Capture the cell that displays the provided text and extract its [x, y] central coordinate. 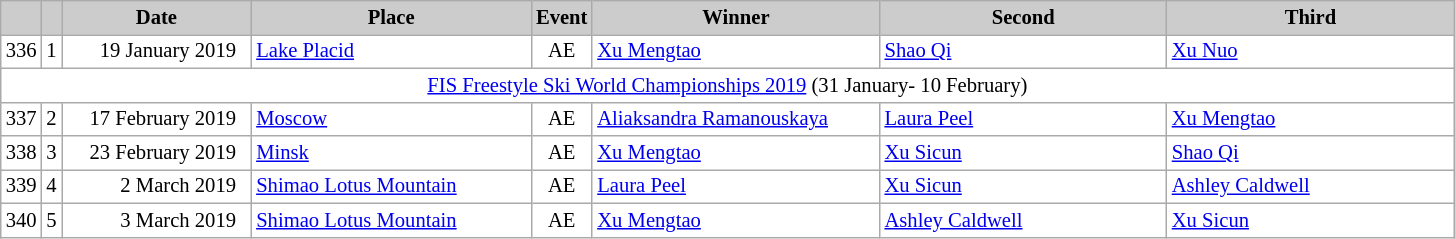
Winner [736, 17]
2 March 2019 [157, 186]
Moscow [391, 119]
Aliaksandra Ramanouskaya [736, 119]
4 [51, 186]
3 [51, 153]
FIS Freestyle Ski World Championships 2019 (31 January- 10 February) [728, 85]
339 [22, 186]
Minsk [391, 153]
1 [51, 51]
337 [22, 119]
2 [51, 119]
Event [562, 17]
23 February 2019 [157, 153]
Third [1310, 17]
340 [22, 220]
Second [1024, 17]
Lake Placid [391, 51]
338 [22, 153]
3 March 2019 [157, 220]
5 [51, 220]
336 [22, 51]
Place [391, 17]
Date [157, 17]
17 February 2019 [157, 119]
19 January 2019 [157, 51]
Xu Nuo [1310, 51]
